Scan for the cell matching the given text and deliver its [x, y] coordinate at center. 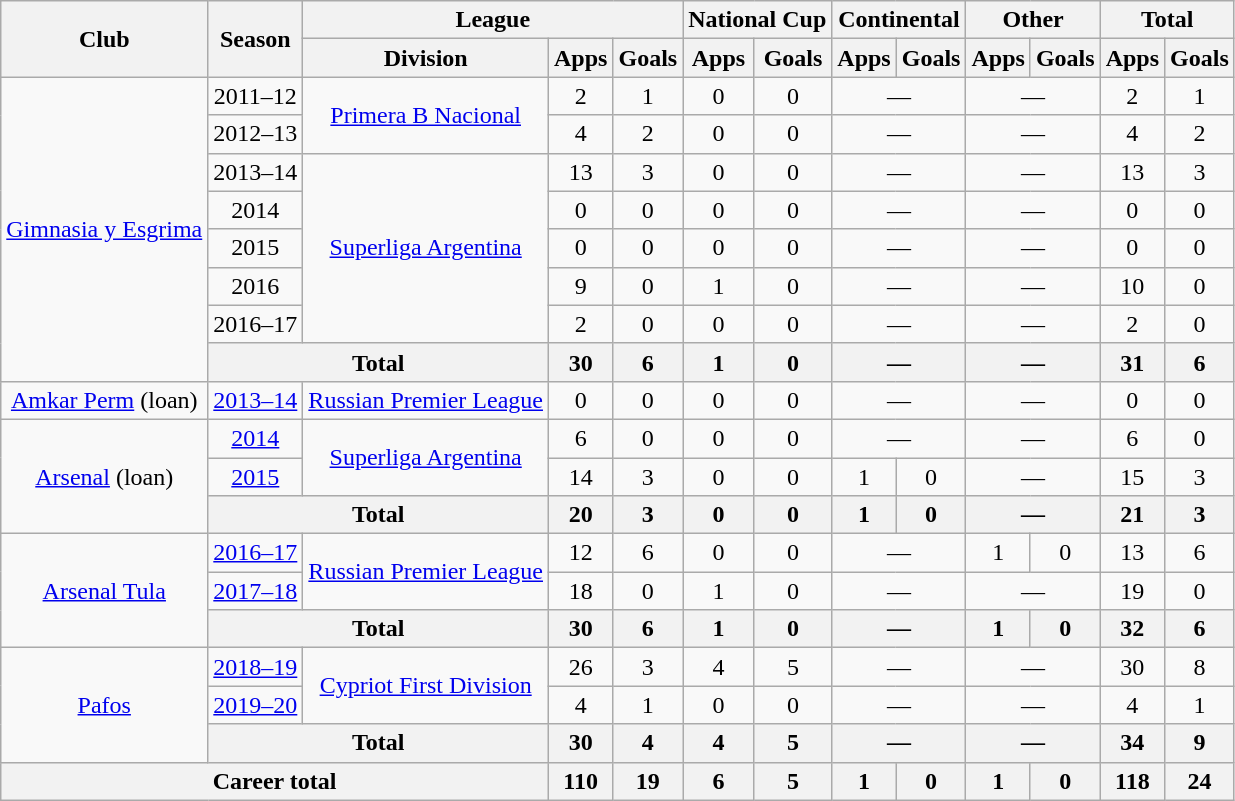
2017–18 [256, 591]
Club [104, 39]
League [493, 20]
110 [581, 781]
Arsenal Tula [104, 591]
Gimnasia y Esgrima [104, 229]
2011–12 [256, 96]
National Cup [758, 20]
Continental [899, 20]
Primera B Nacional [426, 115]
26 [581, 667]
31 [1132, 362]
14 [581, 477]
2016 [256, 286]
32 [1132, 629]
2012–13 [256, 134]
Division [426, 58]
12 [581, 553]
2018–19 [256, 667]
Career total [275, 781]
8 [1200, 667]
Arsenal (loan) [104, 476]
2019–20 [256, 705]
Other [1033, 20]
Pafos [104, 705]
Amkar Perm (loan) [104, 400]
20 [581, 515]
Season [256, 39]
Cypriot First Division [426, 686]
15 [1132, 477]
21 [1132, 515]
24 [1200, 781]
18 [581, 591]
118 [1132, 781]
10 [1132, 286]
34 [1132, 743]
